From the cell containing the given text, extract its center point as (X, Y) coordinate. 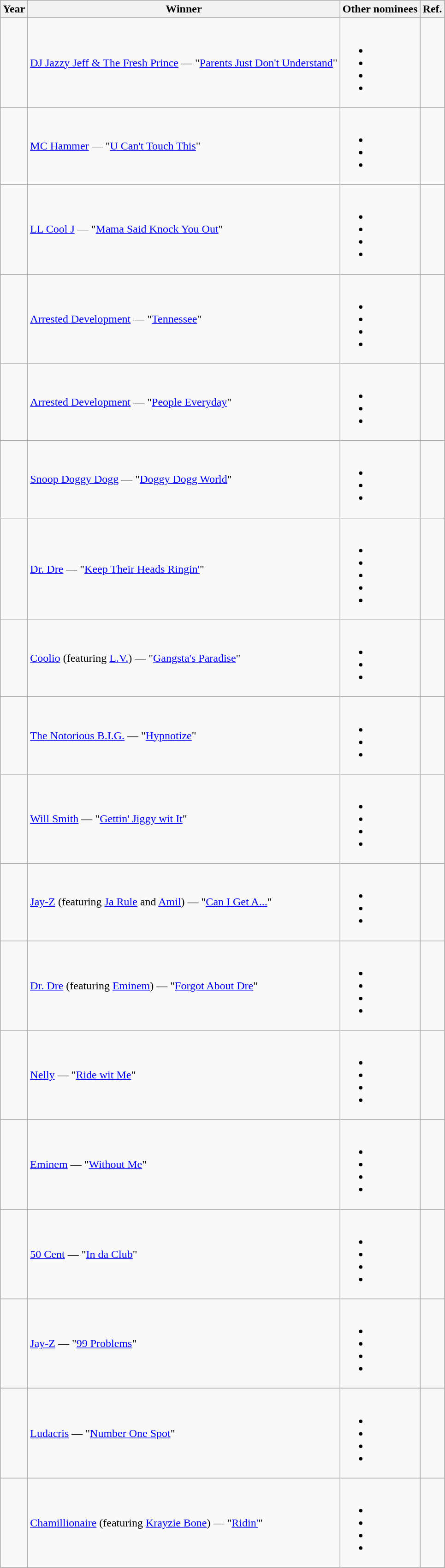
Dr. Dre — "Keep Their Heads Ringin'" (184, 569)
Ludacris — "Number One Spot" (184, 1433)
Jay-Z (featuring Ja Rule and Amil) — "Can I Get A..." (184, 902)
Chamillionaire (featuring Krayzie Bone) — "Ridin'" (184, 1523)
Jay-Z — "99 Problems" (184, 1344)
Other nominees (380, 9)
The Notorious B.I.G. — "Hypnotize" (184, 736)
Snoop Doggy Dogg — "Doggy Dogg World" (184, 479)
Coolio (featuring L.V.) — "Gangsta's Paradise" (184, 658)
Ref. (433, 9)
MC Hammer — "U Can't Touch This" (184, 146)
50 Cent — "In da Club" (184, 1254)
LL Cool J — "Mama Said Knock You Out" (184, 229)
Winner (184, 9)
Nelly — "Ride wit Me" (184, 1075)
Will Smith — "Gettin' Jiggy wit It" (184, 819)
Dr. Dre (featuring Eminem) — "Forgot About Dre" (184, 985)
Arrested Development — "People Everyday" (184, 402)
DJ Jazzy Jeff & The Fresh Prince — "Parents Just Don't Understand" (184, 63)
Eminem — "Without Me" (184, 1165)
Arrested Development — "Tennessee" (184, 319)
Year (14, 9)
